Scan for the cell matching the given text and deliver its [X, Y] coordinate at center. 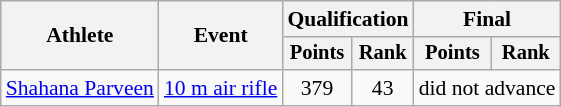
Final [488, 19]
10 m air rifle [220, 88]
43 [383, 88]
did not advance [488, 88]
379 [316, 88]
Qualification [348, 19]
Athlete [80, 36]
Shahana Parveen [80, 88]
Event [220, 36]
